Return the [x, y] coordinate for the center point of the cell that contains the specified text.  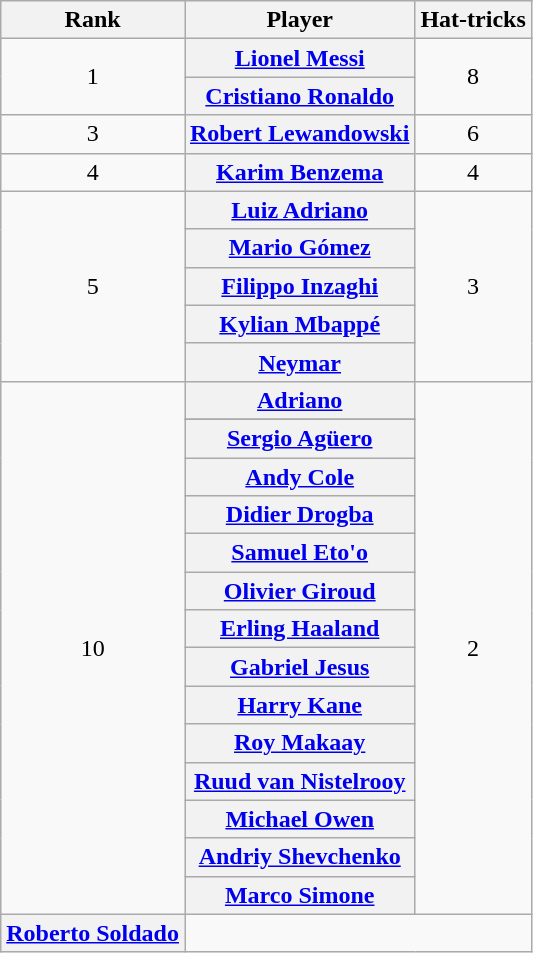
Robert Lewandowski [299, 134]
Andriy Shevchenko [299, 857]
Luiz Adriano [299, 210]
Lionel Messi [299, 58]
Roy Makaay [299, 743]
1 [93, 77]
Kylian Mbappé [299, 324]
5 [93, 286]
Gabriel Jesus [299, 667]
Neymar [299, 362]
Karim Benzema [299, 172]
Samuel Eto'o [299, 553]
Michael Owen [299, 819]
Adriano [299, 400]
Marco Simone [299, 895]
Didier Drogba [299, 515]
Filippo Inzaghi [299, 286]
8 [473, 77]
Andy Cole [299, 477]
Rank [93, 20]
Olivier Giroud [299, 591]
6 [473, 134]
2 [473, 648]
Cristiano Ronaldo [299, 96]
Sergio Agüero [299, 438]
Mario Gómez [299, 248]
Player [299, 20]
10 [93, 648]
Harry Kane [299, 705]
Hat-tricks [473, 20]
Roberto Soldado [93, 933]
Ruud van Nistelrooy [299, 781]
Erling Haaland [299, 629]
